Search for the cell housing the specified text and yield its [X, Y] center coordinate. 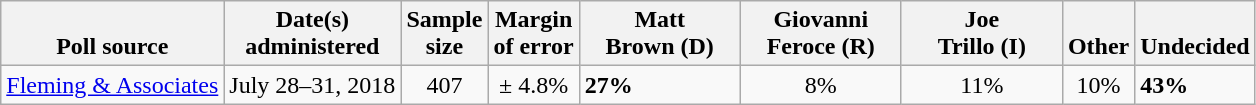
GiovanniFeroce (R) [820, 34]
Date(s)administered [312, 34]
Fleming & Associates [112, 85]
MattBrown (D) [660, 34]
11% [982, 85]
Poll source [112, 34]
Undecided [1195, 34]
Other [1098, 34]
10% [1098, 85]
8% [820, 85]
407 [444, 85]
Samplesize [444, 34]
± 4.8% [534, 85]
43% [1195, 85]
Marginof error [534, 34]
27% [660, 85]
July 28–31, 2018 [312, 85]
JoeTrillo (I) [982, 34]
